Detect which cell encompasses the target text, then output its (X, Y) center coordinate. 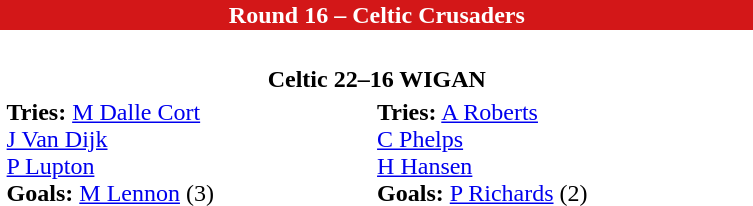
Round 16 – Celtic Crusaders (377, 15)
Celtic 22–16 WIGAN (376, 79)
